For the text-containing cell, return its midpoint in (x, y) coordinate format. 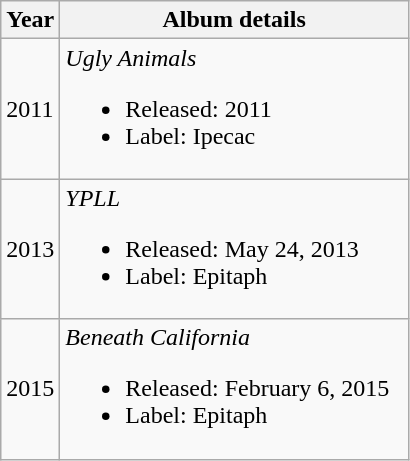
YPLLReleased: May 24, 2013Label: Epitaph (234, 249)
Beneath CaliforniaReleased: February 6, 2015Label: Epitaph (234, 389)
2015 (30, 389)
Year (30, 20)
2013 (30, 249)
Ugly AnimalsReleased: 2011Label: Ipecac (234, 109)
Album details (234, 20)
2011 (30, 109)
